For the text-containing cell, return its midpoint in [x, y] coordinate format. 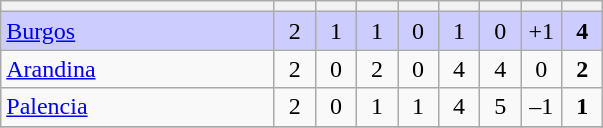
5 [500, 107]
+1 [542, 31]
–1 [542, 107]
Arandina [138, 69]
Burgos [138, 31]
Palencia [138, 107]
